Output the [x, y] coordinate of the center of the cell containing the given text.  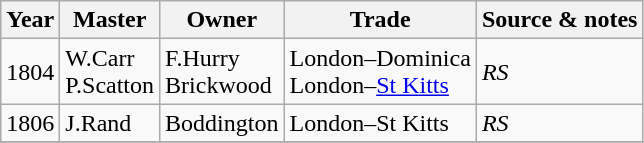
F.HurryBrickwood [222, 72]
Owner [222, 20]
Year [30, 20]
London–DominicaLondon–St Kitts [380, 72]
Master [110, 20]
1804 [30, 72]
Trade [380, 20]
J.Rand [110, 123]
Source & notes [560, 20]
London–St Kitts [380, 123]
Boddington [222, 123]
1806 [30, 123]
W.CarrP.Scatton [110, 72]
